Return the [x, y] coordinate for the center point of the cell that contains the specified text.  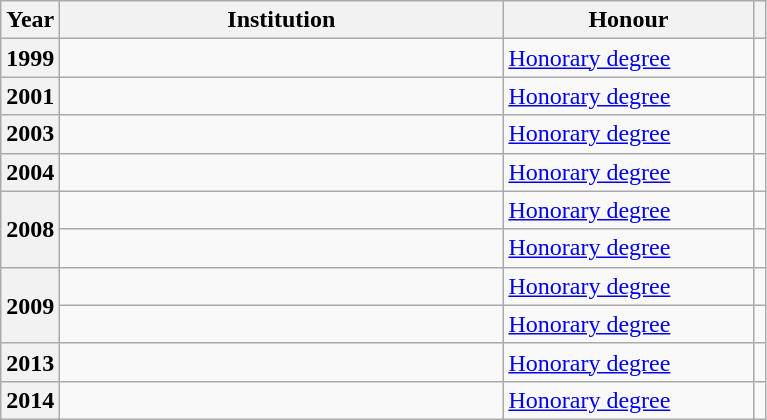
Honour [628, 20]
Institution [282, 20]
2009 [30, 305]
1999 [30, 58]
2001 [30, 96]
Year [30, 20]
2003 [30, 134]
2008 [30, 229]
2004 [30, 172]
2014 [30, 400]
2013 [30, 362]
